Detect which cell encompasses the target text, then output its [X, Y] center coordinate. 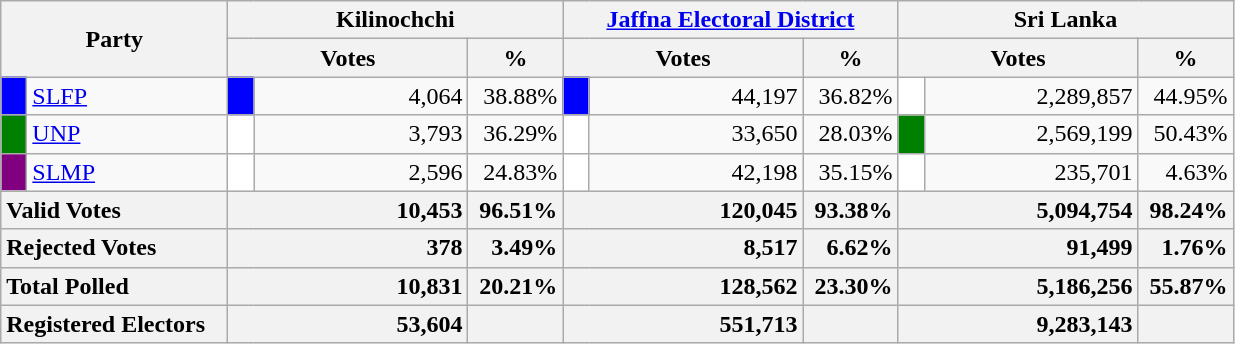
Registered Electors [114, 324]
35.15% [850, 172]
8,517 [683, 248]
551,713 [683, 324]
4.63% [1186, 172]
23.30% [850, 286]
235,701 [1031, 172]
1.76% [1186, 248]
42,198 [696, 172]
SLFP [128, 96]
120,045 [683, 210]
24.83% [516, 172]
93.38% [850, 210]
Valid Votes [114, 210]
96.51% [516, 210]
Sri Lanka [1066, 20]
44,197 [696, 96]
6.62% [850, 248]
3.49% [516, 248]
10,453 [348, 210]
Kilinochchi [396, 20]
Jaffna Electoral District [730, 20]
98.24% [1186, 210]
SLMP [128, 172]
5,186,256 [1018, 286]
378 [348, 248]
10,831 [348, 286]
20.21% [516, 286]
91,499 [1018, 248]
UNP [128, 134]
36.29% [516, 134]
Rejected Votes [114, 248]
3,793 [361, 134]
36.82% [850, 96]
4,064 [361, 96]
9,283,143 [1018, 324]
128,562 [683, 286]
53,604 [348, 324]
2,596 [361, 172]
Party [114, 39]
33,650 [696, 134]
28.03% [850, 134]
Total Polled [114, 286]
2,569,199 [1031, 134]
50.43% [1186, 134]
5,094,754 [1018, 210]
55.87% [1186, 286]
2,289,857 [1031, 96]
44.95% [1186, 96]
38.88% [516, 96]
